Determine the (X, Y) coordinate at the center of the cell enclosing the given text.  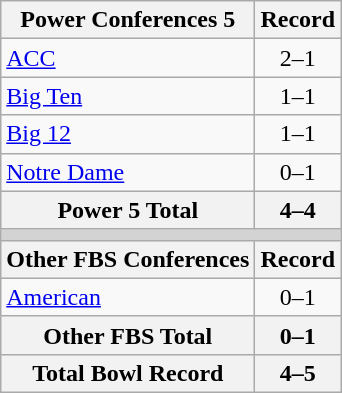
Other FBS Total (128, 335)
Total Bowl Record (128, 373)
2–1 (298, 58)
Big Ten (128, 96)
Big 12 (128, 134)
ACC (128, 58)
Notre Dame (128, 172)
4–4 (298, 210)
American (128, 297)
Power 5 Total (128, 210)
Power Conferences 5 (128, 20)
Other FBS Conferences (128, 259)
4–5 (298, 373)
